Find where the given text appears and provide that cell's center as (X, Y) coordinate. 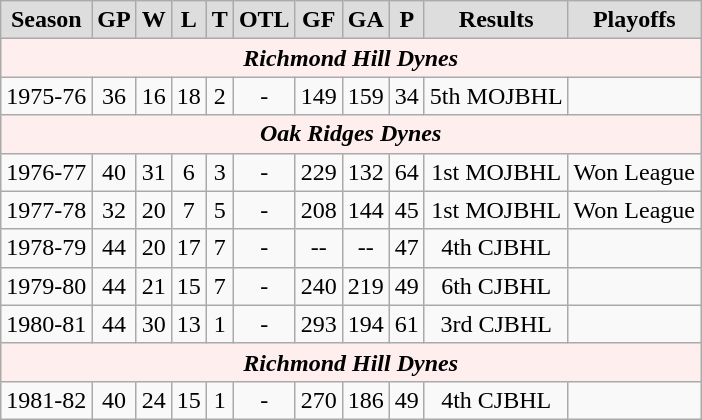
T (220, 20)
GP (114, 20)
Oak Ridges Dynes (351, 134)
21 (154, 286)
2 (220, 96)
36 (114, 96)
24 (154, 400)
270 (318, 400)
34 (406, 96)
132 (366, 172)
194 (366, 324)
GA (366, 20)
W (154, 20)
159 (366, 96)
6th CJBHL (496, 286)
Season (46, 20)
P (406, 20)
47 (406, 248)
1976-77 (46, 172)
186 (366, 400)
GF (318, 20)
16 (154, 96)
5th MOJBHL (496, 96)
1975-76 (46, 96)
L (188, 20)
229 (318, 172)
5 (220, 210)
293 (318, 324)
1980-81 (46, 324)
31 (154, 172)
1978-79 (46, 248)
18 (188, 96)
149 (318, 96)
Results (496, 20)
61 (406, 324)
13 (188, 324)
6 (188, 172)
30 (154, 324)
Playoffs (634, 20)
64 (406, 172)
32 (114, 210)
3 (220, 172)
3rd CJBHL (496, 324)
1979-80 (46, 286)
240 (318, 286)
219 (366, 286)
45 (406, 210)
OTL (264, 20)
1981-82 (46, 400)
144 (366, 210)
208 (318, 210)
17 (188, 248)
1977-78 (46, 210)
